Provide the (x, y) coordinate of the cell's center where the given text is located.  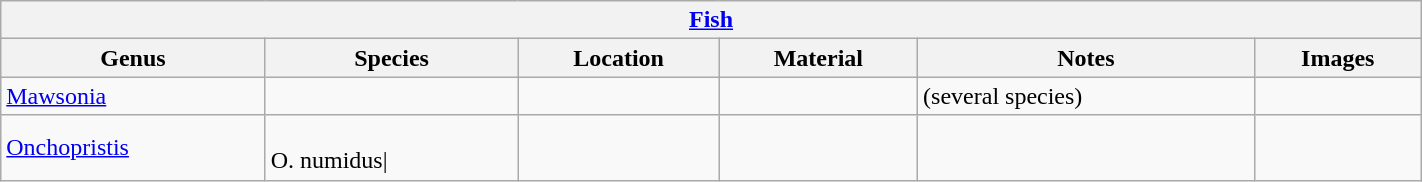
Mawsonia (133, 96)
Genus (133, 58)
Onchopristis (133, 148)
Location (618, 58)
Fish (711, 20)
Notes (1086, 58)
Images (1338, 58)
O. numidus| (392, 148)
(several species) (1086, 96)
Species (392, 58)
Material (818, 58)
